Capture the cell that displays the provided text and extract its [x, y] central coordinate. 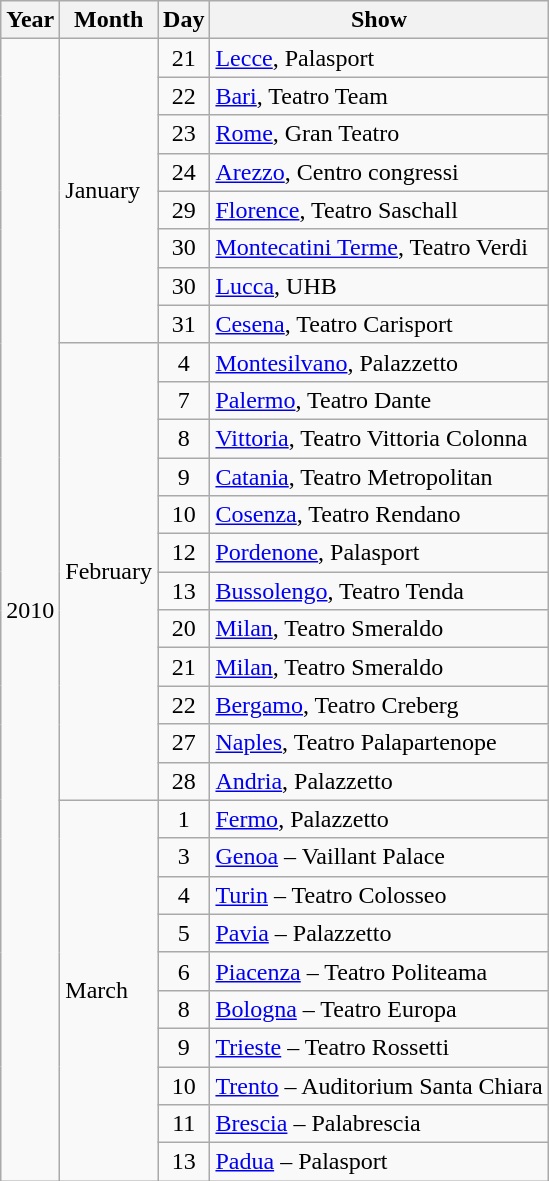
Andria, Palazzetto [379, 781]
Bari, Teatro Team [379, 96]
Palermo, Teatro Dante [379, 400]
6 [184, 971]
March [109, 990]
1 [184, 819]
Show [379, 20]
Fermo, Palazzetto [379, 819]
11 [184, 1124]
Turin – Teatro Colosseo [379, 895]
27 [184, 743]
7 [184, 400]
Bussolengo, Teatro Tenda [379, 591]
Year [30, 20]
Lecce, Palasport [379, 58]
Catania, Teatro Metropolitan [379, 477]
February [109, 572]
Genoa – Vaillant Palace [379, 857]
24 [184, 172]
Pavia – Palazzetto [379, 933]
12 [184, 553]
Naples, Teatro Palapartenope [379, 743]
31 [184, 324]
Bologna – Teatro Europa [379, 1009]
29 [184, 210]
Montecatini Terme, Teatro Verdi [379, 248]
2010 [30, 610]
Trento – Auditorium Santa Chiara [379, 1085]
Cesena, Teatro Carisport [379, 324]
Piacenza – Teatro Politeama [379, 971]
Brescia – Palabrescia [379, 1124]
Arezzo, Centro congressi [379, 172]
Trieste – Teatro Rossetti [379, 1047]
Month [109, 20]
Padua – Palasport [379, 1162]
Florence, Teatro Saschall [379, 210]
5 [184, 933]
January [109, 191]
Rome, Gran Teatro [379, 134]
23 [184, 134]
3 [184, 857]
Lucca, UHB [379, 286]
Montesilvano, Palazzetto [379, 362]
Bergamo, Teatro Creberg [379, 705]
Pordenone, Palasport [379, 553]
Day [184, 20]
28 [184, 781]
Vittoria, Teatro Vittoria Colonna [379, 438]
20 [184, 629]
Cosenza, Teatro Rendano [379, 515]
